Pinpoint the cell where the given text exists, returning its [X, Y] midpoint coordinate. 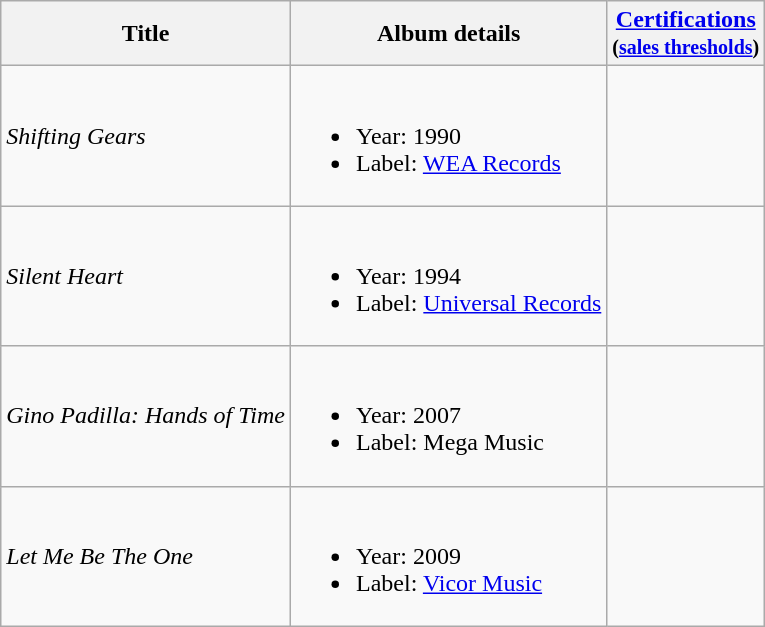
Shifting Gears [146, 136]
Album details [448, 34]
Title [146, 34]
Certifications(sales thresholds) [686, 34]
Let Me Be The One [146, 556]
Year: 2007Label: Mega Music [448, 416]
Silent Heart [146, 276]
Year: 1990Label: WEA Records [448, 136]
Gino Padilla: Hands of Time [146, 416]
Year: 2009Label: Vicor Music [448, 556]
Year: 1994Label: Universal Records [448, 276]
